Determine the (x, y) coordinate at the center of the cell enclosing the given text.  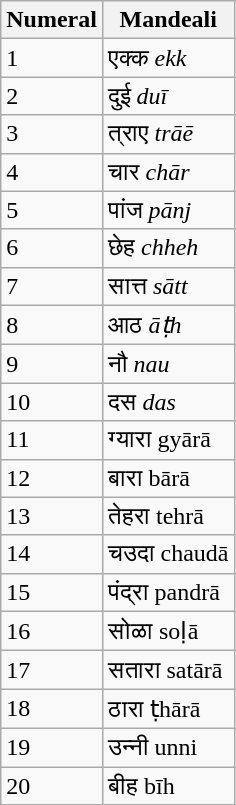
बीह bīh (168, 785)
आठ āṭh (168, 325)
तेहरा tehrā (168, 516)
20 (52, 785)
6 (52, 248)
ग्यारा gyārā (168, 440)
चार chār (168, 172)
5 (52, 210)
17 (52, 670)
उन्नी unni (168, 747)
छेह chheh (168, 248)
सतारा satārā (168, 670)
सोळा soḷā (168, 631)
पांज pānj (168, 210)
3 (52, 134)
Mandeali (168, 20)
11 (52, 440)
16 (52, 631)
Numeral (52, 20)
18 (52, 709)
सात्त sātt (168, 286)
12 (52, 478)
7 (52, 286)
4 (52, 172)
14 (52, 554)
एक्क ekk (168, 58)
8 (52, 325)
दुई duī (168, 96)
19 (52, 747)
13 (52, 516)
त्राए trāē (168, 134)
15 (52, 592)
ठारा ṭhārā (168, 709)
बारा bārā (168, 478)
9 (52, 364)
10 (52, 402)
दस das (168, 402)
चउदा chaudā (168, 554)
1 (52, 58)
2 (52, 96)
पंद्रा pandrā (168, 592)
नौ nau (168, 364)
